Pinpoint the cell where the given text exists, returning its [X, Y] midpoint coordinate. 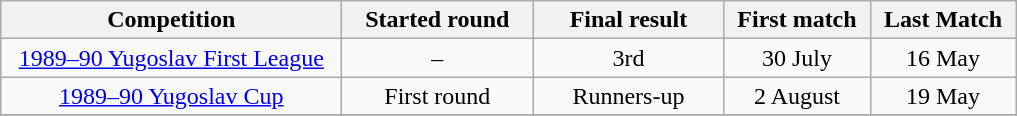
Started round [438, 20]
First round [438, 96]
2 August [797, 96]
Last Match [943, 20]
19 May [943, 96]
30 July [797, 58]
First match [797, 20]
Competition [172, 20]
Final result [628, 20]
1989–90 Yugoslav First League [172, 58]
Runners-up [628, 96]
3rd [628, 58]
1989–90 Yugoslav Cup [172, 96]
– [438, 58]
16 May [943, 58]
